Pinpoint the cell where the given text exists, returning its [X, Y] midpoint coordinate. 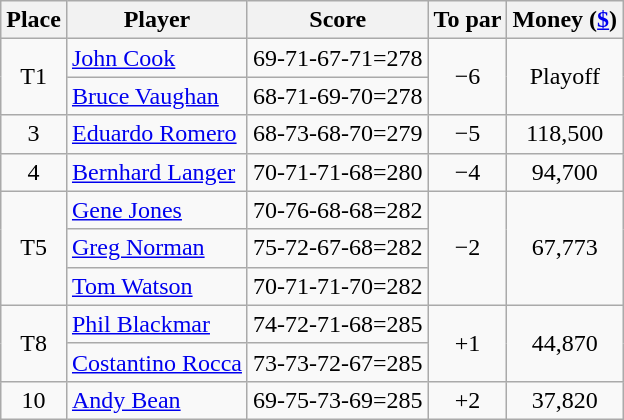
73-73-72-67=285 [338, 362]
Money ($) [565, 20]
+2 [468, 400]
John Cook [156, 58]
68-73-68-70=279 [338, 134]
T1 [34, 77]
Tom Watson [156, 286]
−4 [468, 172]
Bernhard Langer [156, 172]
3 [34, 134]
Playoff [565, 77]
Gene Jones [156, 210]
37,820 [565, 400]
70-76-68-68=282 [338, 210]
Place [34, 20]
74-72-71-68=285 [338, 324]
44,870 [565, 343]
67,773 [565, 248]
T5 [34, 248]
Score [338, 20]
69-75-73-69=285 [338, 400]
Eduardo Romero [156, 134]
118,500 [565, 134]
−6 [468, 77]
10 [34, 400]
Player [156, 20]
Bruce Vaughan [156, 96]
94,700 [565, 172]
To par [468, 20]
75-72-67-68=282 [338, 248]
Phil Blackmar [156, 324]
T8 [34, 343]
Costantino Rocca [156, 362]
70-71-71-70=282 [338, 286]
Greg Norman [156, 248]
−5 [468, 134]
−2 [468, 248]
Andy Bean [156, 400]
69-71-67-71=278 [338, 58]
4 [34, 172]
68-71-69-70=278 [338, 96]
+1 [468, 343]
70-71-71-68=280 [338, 172]
